Pinpoint the cell where the given text exists, returning its (X, Y) midpoint coordinate. 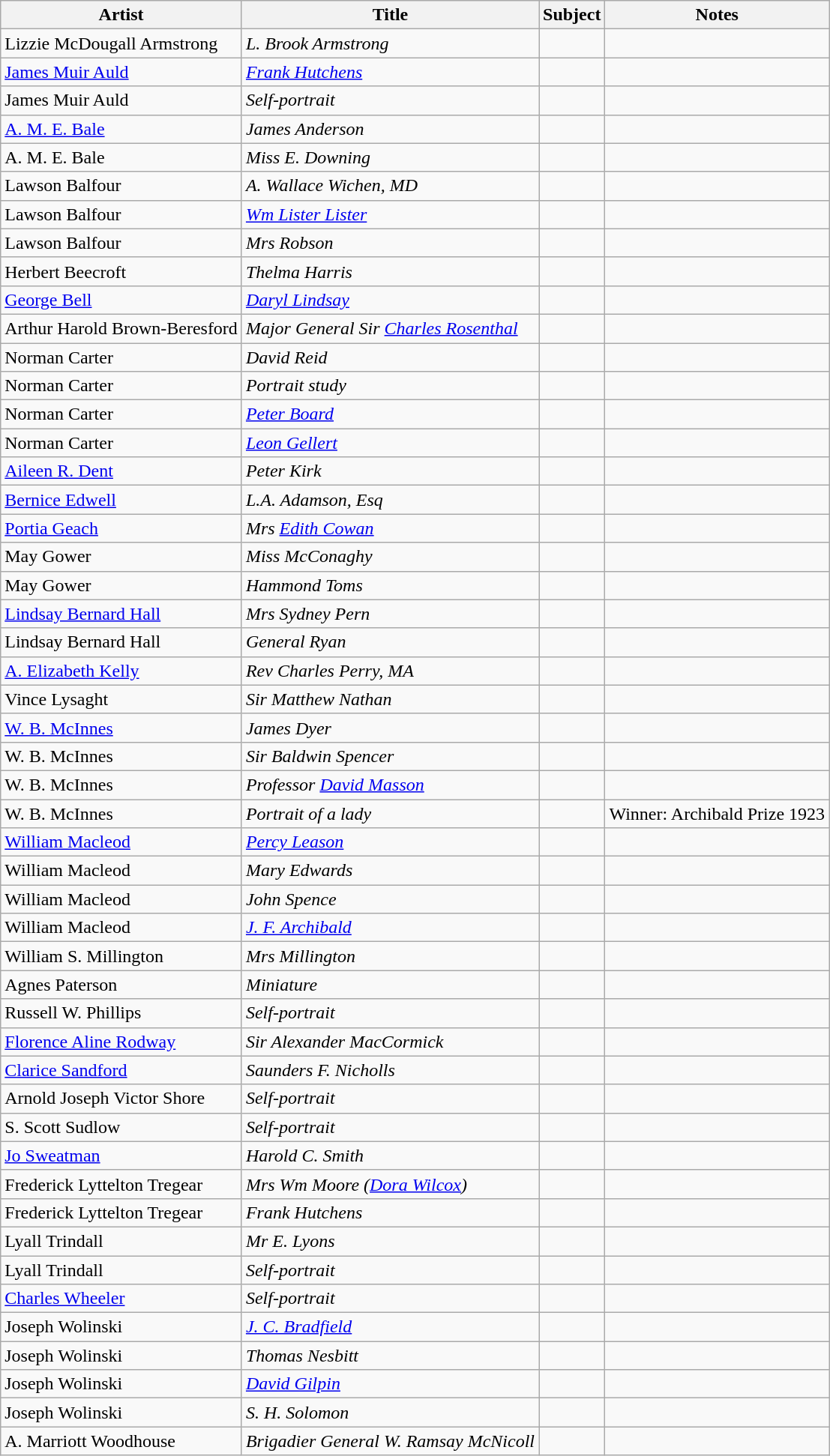
Mrs Wm Moore (Dora Wilcox) (390, 1184)
Clarice Sandford (121, 1070)
A. Elizabeth Kelly (121, 671)
J. F. Archibald (390, 928)
Charles Wheeler (121, 1299)
Sir Alexander MacCormick (390, 1042)
Rev Charles Perry, MA (390, 671)
Miss E. Downing (390, 157)
Arnold Joseph Victor Shore (121, 1099)
Peter Board (390, 414)
Hammond Toms (390, 585)
Mrs Robson (390, 243)
Agnes Paterson (121, 985)
Jo Sweatman (121, 1156)
S. H. Solomon (390, 1413)
Portrait study (390, 386)
Mr E. Lyons (390, 1241)
Portia Geach (121, 528)
Mrs Edith Cowan (390, 528)
Miss McConaghy (390, 557)
Harold C. Smith (390, 1156)
Russell W. Phillips (121, 1013)
Professor David Masson (390, 785)
Vince Lysaght (121, 699)
Mrs Millington (390, 956)
Sir Matthew Nathan (390, 699)
Brigadier General W. Ramsay McNicoll (390, 1441)
Aileen R. Dent (121, 471)
Percy Leason (390, 842)
Arthur Harold Brown-Beresford (121, 328)
David Gilpin (390, 1384)
Artist (121, 15)
Subject (572, 15)
Major General Sir Charles Rosenthal (390, 328)
Mary Edwards (390, 871)
Peter Kirk (390, 471)
Winner: Archibald Prize 1923 (717, 813)
L. Brook Armstrong (390, 43)
Daryl Lindsay (390, 300)
General Ryan (390, 642)
A. Marriott Woodhouse (121, 1441)
David Reid (390, 357)
James Dyer (390, 728)
Thomas Nesbitt (390, 1356)
Wm Lister Lister (390, 214)
Saunders F. Nicholls (390, 1070)
Bernice Edwell (121, 500)
Title (390, 15)
James Anderson (390, 129)
A. Wallace Wichen, MD (390, 186)
Herbert Beecroft (121, 271)
Florence Aline Rodway (121, 1042)
Notes (717, 15)
George Bell (121, 300)
S. Scott Sudlow (121, 1127)
Sir Baldwin Spencer (390, 756)
L.A. Adamson, Esq (390, 500)
J. C. Bradfield (390, 1327)
Mrs Sydney Pern (390, 614)
Miniature (390, 985)
Portrait of a lady (390, 813)
Lizzie McDougall Armstrong (121, 43)
Thelma Harris (390, 271)
Leon Gellert (390, 443)
William S. Millington (121, 956)
John Spence (390, 899)
